Return (X, Y) of the center of cell containing provided text 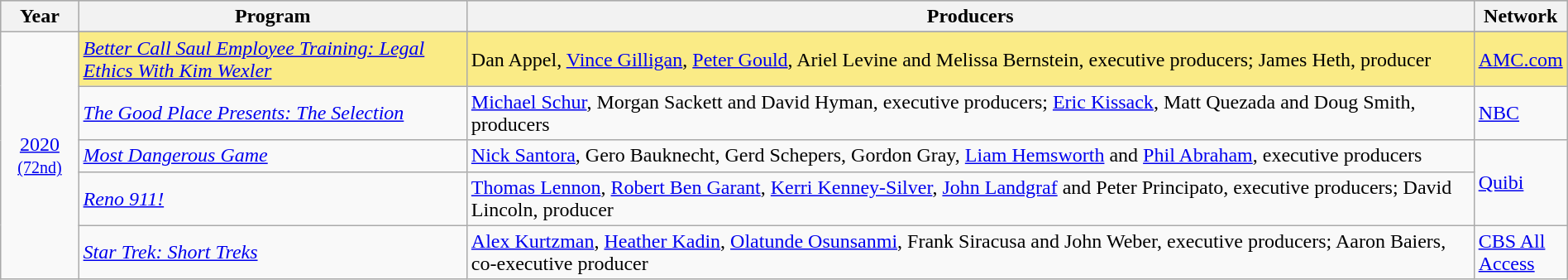
Year (40, 17)
Nick Santora, Gero Bauknecht, Gerd Schepers, Gordon Gray, Liam Hemsworth and Phil Abraham, executive producers (970, 156)
Thomas Lennon, Robert Ben Garant, Kerri Kenney-Silver, John Landgraf and Peter Principato, executive producers; David Lincoln, producer (970, 199)
Dan Appel, Vince Gilligan, Peter Gould, Ariel Levine and Melissa Bernstein, executive producers; James Heth, producer (970, 60)
AMC.com (1520, 60)
Alex Kurtzman, Heather Kadin, Olatunde Osunsanmi, Frank Siracusa and John Weber, executive producers; Aaron Baiers, co-executive producer (970, 252)
Network (1520, 17)
Michael Schur, Morgan Sackett and David Hyman, executive producers; Eric Kissack, Matt Quezada and Doug Smith, producers (970, 113)
Better Call Saul Employee Training: Legal Ethics With Kim Wexler (273, 60)
Star Trek: Short Treks (273, 252)
2020(72nd) (40, 156)
NBC (1520, 113)
Reno 911! (273, 199)
The Good Place Presents: The Selection (273, 113)
Most Dangerous Game (273, 156)
Program (273, 17)
Quibi (1520, 182)
Producers (970, 17)
CBS All Access (1520, 252)
